Find where the given text appears and provide that cell's center as (x, y) coordinate. 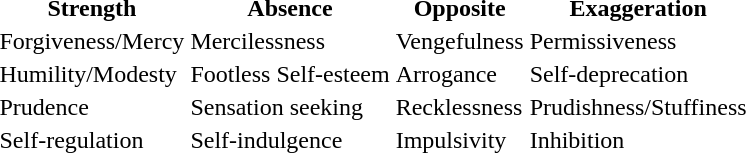
Sensation seeking (290, 107)
Recklessness (460, 107)
Vengefulness (460, 41)
Mercilessness (290, 41)
Footless Self-esteem (290, 74)
Arrogance (460, 74)
